Scan for the cell matching the given text and deliver its (X, Y) coordinate at center. 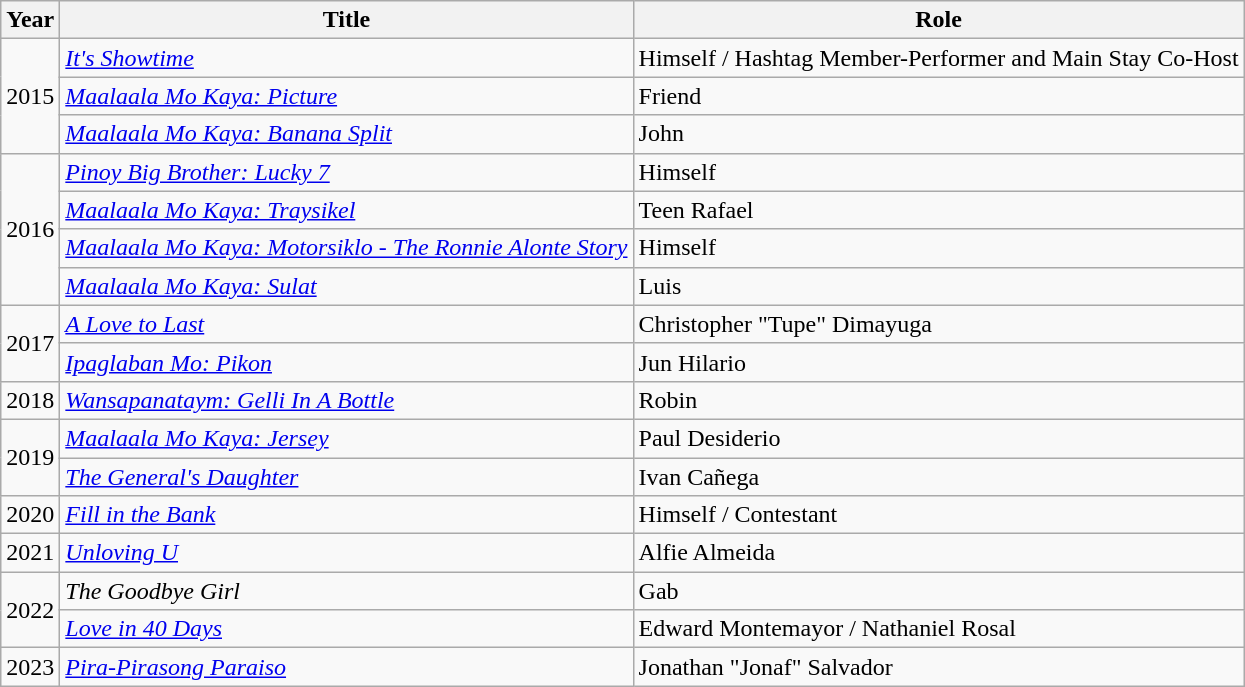
Ipaglaban Mo: Pikon (346, 362)
Luis (938, 286)
Robin (938, 400)
Himself / Hashtag Member-Performer and Main Stay Co-Host (938, 58)
Unloving U (346, 553)
Maalaala Mo Kaya: Banana Split (346, 134)
2017 (30, 343)
Pinoy Big Brother: Lucky 7 (346, 172)
Pira-Pirasong Paraiso (346, 667)
Friend (938, 96)
Title (346, 20)
Year (30, 20)
Role (938, 20)
Ivan Cañega (938, 477)
Christopher "Tupe" Dimayuga (938, 324)
Jonathan "Jonaf" Salvador (938, 667)
2016 (30, 229)
Himself / Contestant (938, 515)
Maalaala Mo Kaya: Traysikel (346, 210)
2022 (30, 610)
Maalaala Mo Kaya: Jersey (346, 438)
It's Showtime (346, 58)
2020 (30, 515)
2021 (30, 553)
A Love to Last (346, 324)
2019 (30, 457)
John (938, 134)
Edward Montemayor / Nathaniel Rosal (938, 629)
Maalaala Mo Kaya: Sulat (346, 286)
2018 (30, 400)
Love in 40 Days (346, 629)
Fill in the Bank (346, 515)
Maalaala Mo Kaya: Motorsiklo - The Ronnie Alonte Story (346, 248)
The General's Daughter (346, 477)
Paul Desiderio (938, 438)
Maalaala Mo Kaya: Picture (346, 96)
Jun Hilario (938, 362)
Wansapanataym: Gelli In A Bottle (346, 400)
Alfie Almeida (938, 553)
Gab (938, 591)
2023 (30, 667)
Teen Rafael (938, 210)
The Goodbye Girl (346, 591)
2015 (30, 96)
